Identify which cell holds the provided text, then report its (x, y) central coordinate. 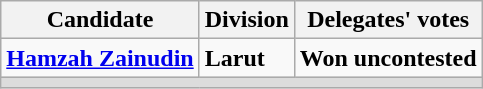
Candidate (100, 20)
Division (246, 20)
Hamzah Zainudin (100, 58)
Won uncontested (388, 58)
Larut (246, 58)
Delegates' votes (388, 20)
